Determine the [X, Y] coordinate at the center of the cell enclosing the given text.  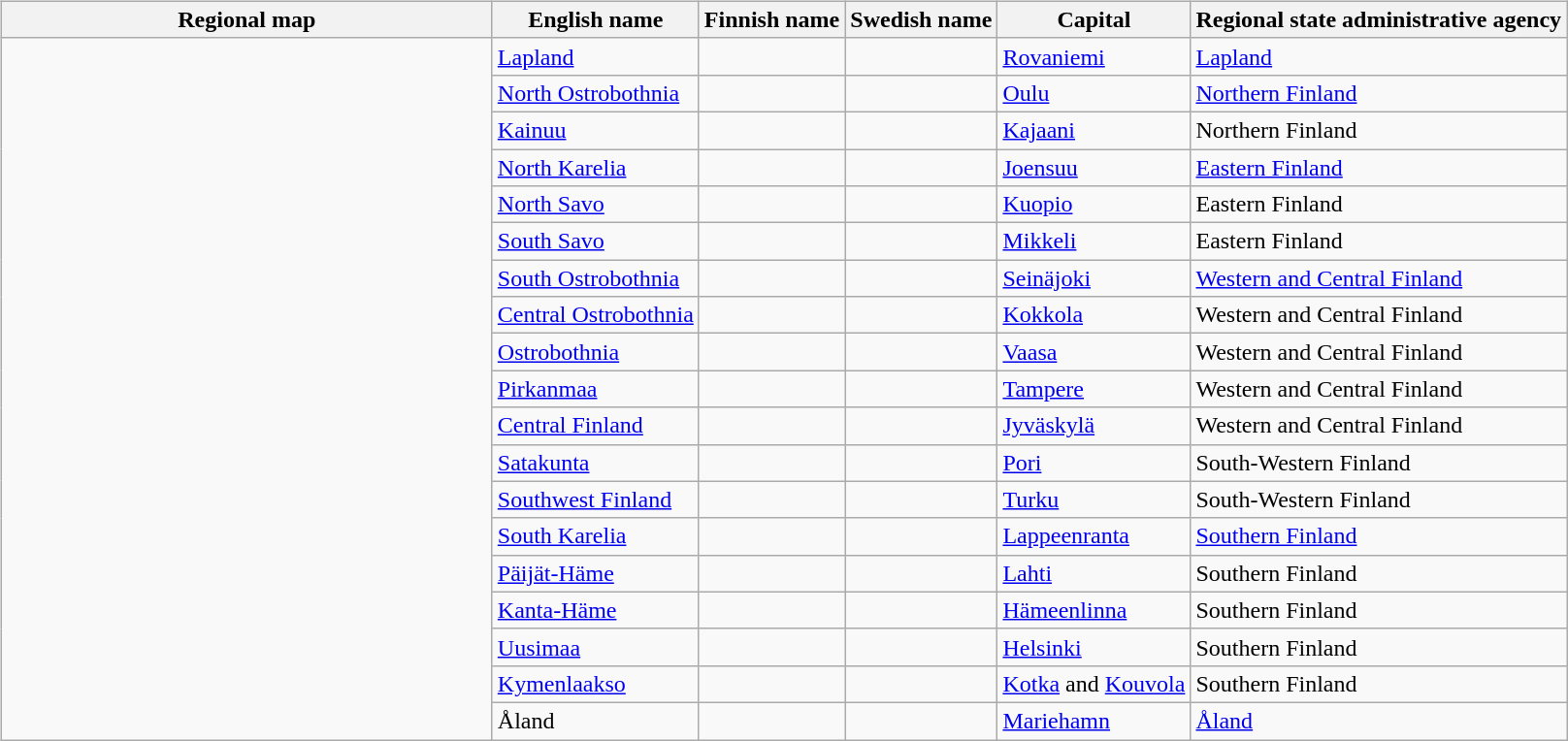
Päijät-Häme [596, 573]
Swedish name [922, 19]
North Savo [596, 205]
Seinäjoki [1094, 278]
Helsinki [1094, 647]
Rovaniemi [1094, 56]
North Karelia [596, 168]
Pori [1094, 463]
Southwest Finland [596, 499]
Regional map [246, 19]
Mikkeli [1094, 242]
Oulu [1094, 93]
Joensuu [1094, 168]
English name [596, 19]
Tampere [1094, 389]
Kanta-Häme [596, 610]
Pirkanmaa [596, 389]
Hämeenlinna [1094, 610]
South Savo [596, 242]
Central Ostrobothnia [596, 315]
Regional state administrative agency [1379, 19]
Lahti [1094, 573]
Finnish name [771, 19]
Uusimaa [596, 647]
Kokkola [1094, 315]
Kymenlaakso [596, 684]
Vaasa [1094, 352]
Kuopio [1094, 205]
Kajaani [1094, 130]
Lappeenranta [1094, 536]
Ostrobothnia [596, 352]
South Karelia [596, 536]
Kotka and Kouvola [1094, 684]
Capital [1094, 19]
South Ostrobothnia [596, 278]
Satakunta [596, 463]
Turku [1094, 499]
Central Finland [596, 426]
Mariehamn [1094, 721]
North Ostrobothnia [596, 93]
Jyväskylä [1094, 426]
Kainuu [596, 130]
